Extract the [x, y] coordinate from the center of the cell holding the provided text.  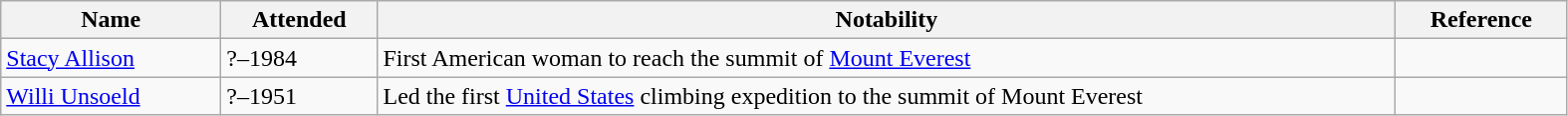
Willi Unsoeld [112, 96]
Name [112, 20]
Attended [299, 20]
?–1951 [299, 96]
?–1984 [299, 58]
Notability [887, 20]
Led the first United States climbing expedition to the summit of Mount Everest [887, 96]
Reference [1481, 20]
Stacy Allison [112, 58]
First American woman to reach the summit of Mount Everest [887, 58]
